Locate the cell with the specified text and output its (X, Y) center coordinate. 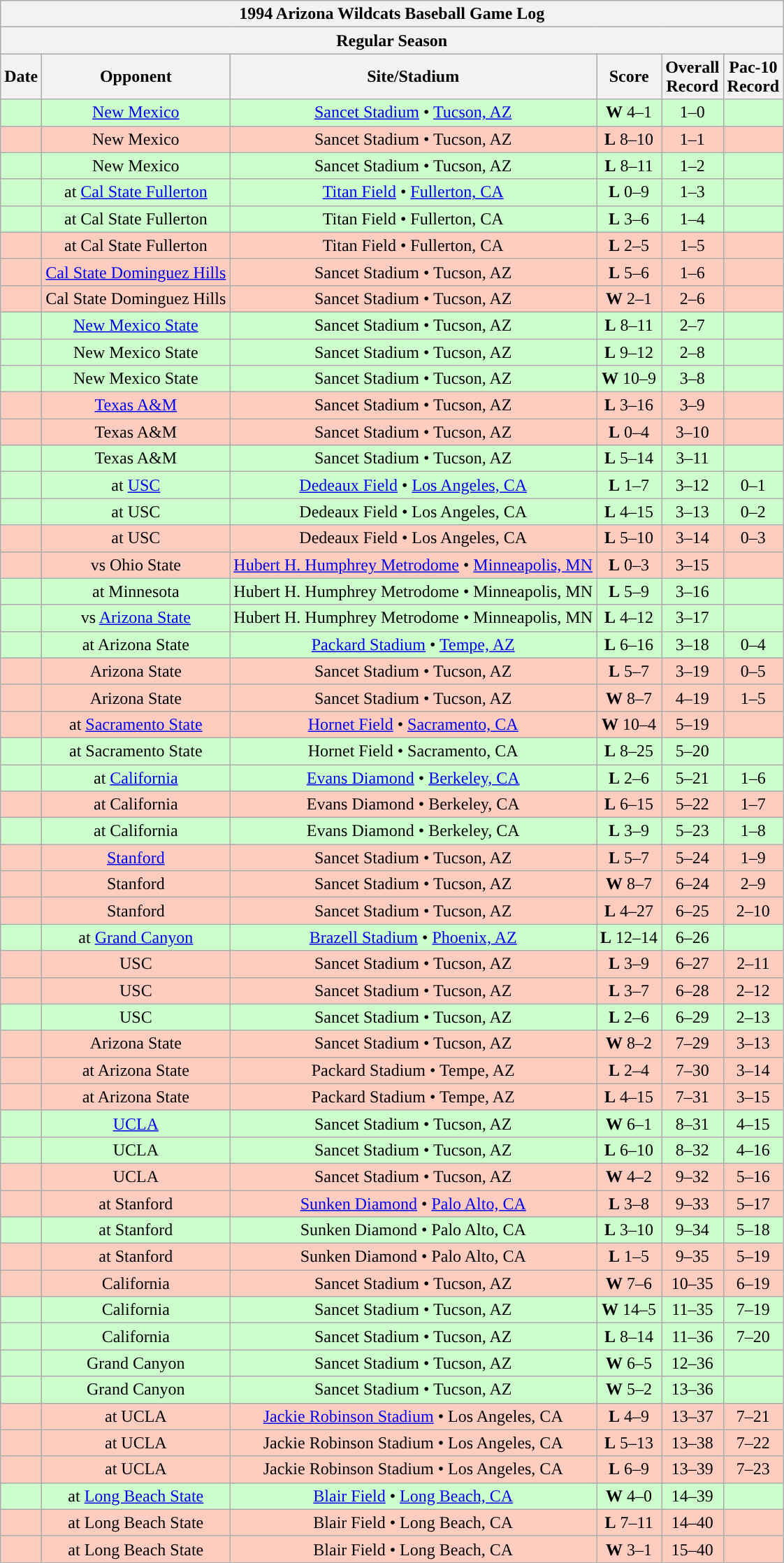
L 8–25 (629, 751)
5–22 (692, 805)
1–9 (753, 858)
2–13 (753, 1017)
vs Arizona State (136, 618)
W 4–0 (629, 1496)
7–19 (753, 1310)
Opponent (136, 77)
W 14–5 (629, 1310)
0–4 (753, 644)
6–26 (692, 937)
2–10 (753, 911)
L 4–12 (629, 618)
L 6–16 (629, 644)
7–21 (753, 1416)
6–29 (692, 1017)
L 6–9 (629, 1469)
9–34 (692, 1230)
4–15 (753, 1123)
7–31 (692, 1097)
L 6–10 (629, 1150)
3–16 (692, 591)
Pac-10Record (753, 77)
W 8–2 (629, 1044)
9–32 (692, 1176)
5–18 (753, 1230)
11–35 (692, 1310)
3–19 (692, 671)
9–35 (692, 1257)
0–1 (753, 485)
3–18 (692, 644)
6–19 (753, 1283)
5–16 (753, 1176)
0–2 (753, 512)
Date (21, 77)
4–19 (692, 698)
W 7–6 (629, 1283)
2–9 (753, 884)
L 7–11 (629, 1522)
3–10 (692, 432)
4–16 (753, 1150)
7–20 (753, 1337)
0–5 (753, 671)
7–30 (692, 1070)
L 0–3 (629, 565)
L 3–6 (629, 219)
Regular Season (392, 41)
5–20 (692, 751)
at Minnesota (136, 591)
8–31 (692, 1123)
15–40 (692, 1549)
12–36 (692, 1363)
vs Ohio State (136, 565)
L 4–9 (629, 1416)
L 5–14 (629, 459)
L 0–4 (629, 432)
L 9–12 (629, 352)
7–29 (692, 1044)
14–39 (692, 1496)
13–39 (692, 1469)
L 5–9 (629, 591)
L 1–5 (629, 1257)
5–24 (692, 858)
3–12 (692, 485)
1–3 (692, 192)
1–2 (692, 166)
13–36 (692, 1390)
W 2–1 (629, 298)
9–33 (692, 1203)
13–38 (692, 1443)
L 5–10 (629, 538)
14–40 (692, 1522)
W 5–2 (629, 1390)
L 2–5 (629, 245)
1–8 (753, 831)
W 6–1 (629, 1123)
L 3–10 (629, 1230)
L 3–7 (629, 991)
L 2–4 (629, 1070)
2–7 (692, 325)
2–8 (692, 352)
L 1–7 (629, 485)
5–23 (692, 831)
L 5–13 (629, 1443)
Site/Stadium (414, 77)
Brazell Stadium • Phoenix, AZ (414, 937)
OverallRecord (692, 77)
at Grand Canyon (136, 937)
Score (629, 77)
2–6 (692, 298)
W 3–1 (629, 1549)
L 3–8 (629, 1203)
L 3–16 (629, 405)
6–24 (692, 884)
6–27 (692, 964)
7–23 (753, 1469)
5–21 (692, 778)
W 10–9 (629, 379)
10–35 (692, 1283)
3–9 (692, 405)
L 8–10 (629, 139)
3–8 (692, 379)
6–28 (692, 991)
0–3 (753, 538)
L 8–14 (629, 1337)
W 6–5 (629, 1363)
1994 Arizona Wildcats Baseball Game Log (392, 14)
1–1 (692, 139)
L 5–6 (629, 272)
L 6–15 (629, 805)
2–11 (753, 964)
3–17 (692, 618)
W 4–1 (629, 113)
1–0 (692, 113)
L 4–27 (629, 911)
7–22 (753, 1443)
3–11 (692, 459)
W 4–2 (629, 1176)
2–12 (753, 991)
8–32 (692, 1150)
L 0–9 (629, 192)
L 12–14 (629, 937)
W 10–4 (629, 724)
6–25 (692, 911)
1–7 (753, 805)
1–4 (692, 219)
13–37 (692, 1416)
11–36 (692, 1337)
5–17 (753, 1203)
